Pinpoint the cell where the given text exists, returning its [X, Y] midpoint coordinate. 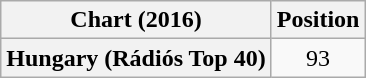
Position [318, 20]
Chart (2016) [136, 20]
Hungary (Rádiós Top 40) [136, 58]
93 [318, 58]
